Capture the cell that displays the provided text and extract its [X, Y] central coordinate. 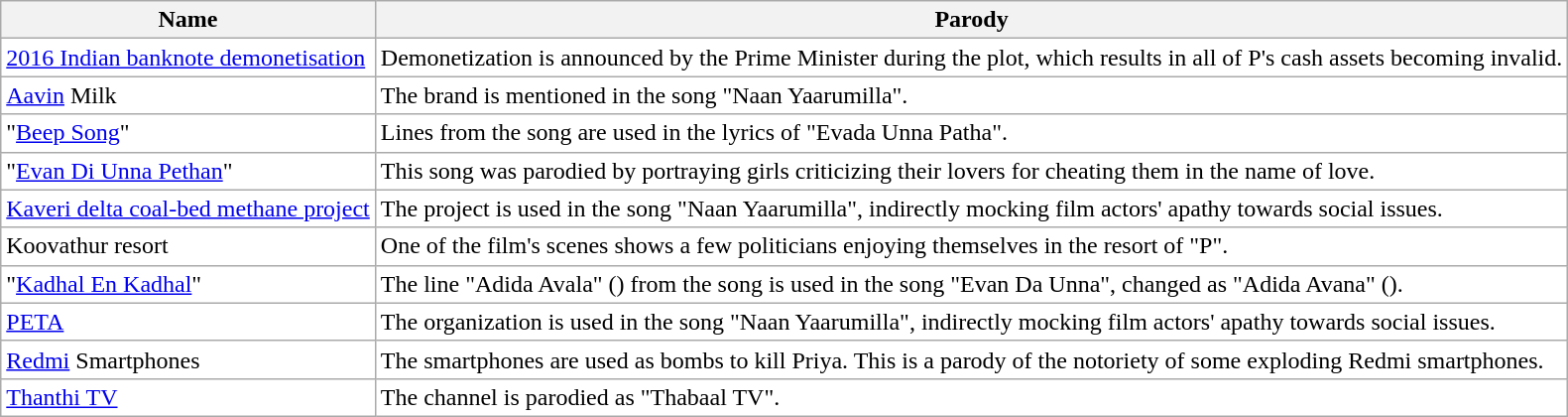
One of the film's scenes shows a few politicians enjoying themselves in the resort of "P". [972, 246]
The line "Adida Avala" () from the song is used in the song "Evan Da Unna", changed as "Adida Avana" (). [972, 284]
Demonetization is announced by the Prime Minister during the plot, which results in all of P's cash assets becoming invalid. [972, 58]
Name [188, 20]
Lines from the song are used in the lyrics of "Evada Unna Patha". [972, 133]
The project is used in the song "Naan Yaarumilla", indirectly mocking film actors' apathy towards social issues. [972, 208]
2016 Indian banknote demonetisation [188, 58]
Koovathur resort [188, 246]
This song was parodied by portraying girls criticizing their lovers for cheating them in the name of love. [972, 171]
"Evan Di Unna Pethan" [188, 171]
Redmi Smartphones [188, 359]
PETA [188, 322]
"Beep Song" [188, 133]
The smartphones are used as bombs to kill Priya. This is a parody of the notoriety of some exploding Redmi smartphones. [972, 359]
The organization is used in the song "Naan Yaarumilla", indirectly mocking film actors' apathy towards social issues. [972, 322]
Thanthi TV [188, 397]
Kaveri delta coal-bed methane project [188, 208]
"Kadhal En Kadhal" [188, 284]
Parody [972, 20]
The channel is parodied as "Thabaal TV". [972, 397]
Aavin Milk [188, 95]
The brand is mentioned in the song "Naan Yaarumilla". [972, 95]
